Return the [X, Y] coordinate for the center point of the cell that contains the specified text.  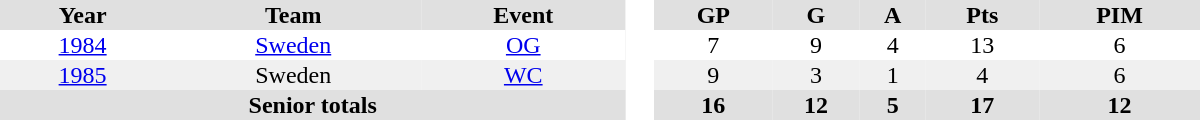
Year [82, 15]
16 [713, 105]
OG [523, 45]
G [816, 15]
Event [523, 15]
Team [293, 15]
A [893, 15]
WC [523, 75]
1984 [82, 45]
17 [982, 105]
GP [713, 15]
7 [713, 45]
Senior totals [312, 105]
5 [893, 105]
PIM [1120, 15]
13 [982, 45]
1985 [82, 75]
3 [816, 75]
Pts [982, 15]
1 [893, 75]
